Detect which cell encompasses the target text, then output its [X, Y] center coordinate. 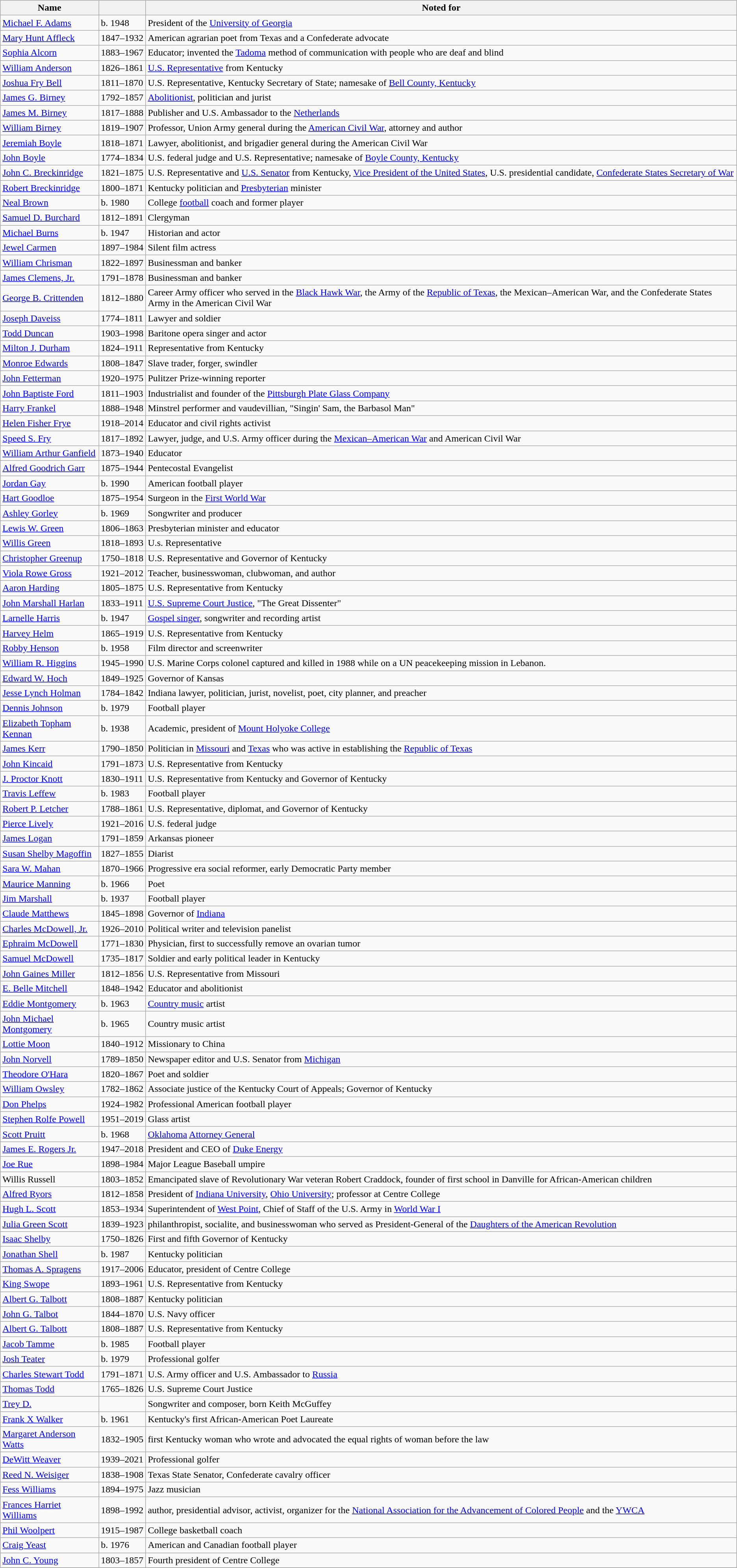
b. 1958 [122, 648]
author, presidential advisor, activist, organizer for the National Association for the Advancement of Colored People and the YWCA [441, 1510]
Educator and civil rights activist [441, 423]
1800–1871 [122, 188]
1821–1875 [122, 173]
U.s. Representative [441, 543]
1784–1842 [122, 693]
Don Phelps [50, 1104]
b. 1969 [122, 513]
b. 1976 [122, 1545]
Stephen Rolfe Powell [50, 1119]
John C. Young [50, 1560]
1870–1966 [122, 868]
U.S. Representative from Kentucky and Governor of Kentucky [441, 779]
Isaac Shelby [50, 1239]
1818–1893 [122, 543]
b. 1983 [122, 794]
John Norvell [50, 1059]
Emancipated slave of Revolutionary War veteran Robert Craddock, founder of first school in Danville for African-American children [441, 1179]
Songwriter and composer, born Keith McGuffey [441, 1404]
John Gaines Miller [50, 974]
1820–1867 [122, 1074]
Harry Frankel [50, 408]
Film director and screenwriter [441, 648]
Charles Stewart Todd [50, 1374]
Sophia Alcorn [50, 53]
1817–1888 [122, 113]
John Baptiste Ford [50, 393]
U.S. Representative, Kentucky Secretary of State; namesake of Bell County, Kentucky [441, 83]
Political writer and television panelist [441, 928]
1812–1858 [122, 1194]
John Kincaid [50, 764]
1791–1859 [122, 839]
1875–1954 [122, 498]
Jazz musician [441, 1490]
1819–1907 [122, 128]
Professional American football player [441, 1104]
Educator [441, 453]
Jewel Carmen [50, 248]
Gospel singer, songwriter and recording artist [441, 618]
Maurice Manning [50, 883]
1750–1826 [122, 1239]
Governor of Indiana [441, 913]
Jordan Gay [50, 483]
Hugh L. Scott [50, 1209]
First and fifth Governor of Kentucky [441, 1239]
U.S. Representative and Governor of Kentucky [441, 558]
Physician, first to successfully remove an ovarian tumor [441, 944]
John C. Breckinridge [50, 173]
1782–1862 [122, 1089]
John Fetterman [50, 378]
Baritone opera singer and actor [441, 333]
Frances Harriet Williams [50, 1510]
Robby Henson [50, 648]
1917–2006 [122, 1269]
College football coach and former player [441, 203]
Silent film actress [441, 248]
b. 1937 [122, 898]
Joseph Daveiss [50, 318]
John G. Talbot [50, 1314]
b. 1980 [122, 203]
1811–1903 [122, 393]
1840–1912 [122, 1044]
DeWitt Weaver [50, 1460]
Minstrel performer and vaudevillian, "Singin' Sam, the Barbasol Man" [441, 408]
Ashley Gorley [50, 513]
1898–1992 [122, 1510]
1805–1875 [122, 588]
1894–1975 [122, 1490]
Theodore O'Hara [50, 1074]
Sara W. Mahan [50, 868]
Hart Goodloe [50, 498]
1839–1923 [122, 1224]
1790–1850 [122, 749]
William Birney [50, 128]
1791–1873 [122, 764]
Aaron Harding [50, 588]
Fourth president of Centre College [441, 1560]
philanthropist, socialite, and businesswoman who served as President-General of the Daughters of the American Revolution [441, 1224]
Historian and actor [441, 233]
1735–1817 [122, 959]
Scott Pruitt [50, 1134]
Publisher and U.S. Ambassador to the Netherlands [441, 113]
William Arthur Ganfield [50, 453]
Monroe Edwards [50, 363]
Teacher, businesswoman, clubwoman, and author [441, 573]
1875–1944 [122, 468]
U.S. Supreme Court Justice [441, 1389]
1888–1948 [122, 408]
Joe Rue [50, 1164]
Major League Baseball umpire [441, 1164]
President of the University of Georgia [441, 23]
U.S. Army officer and U.S. Ambassador to Russia [441, 1374]
Superintendent of West Point, Chief of Staff of the U.S. Army in World War I [441, 1209]
E. Belle Mitchell [50, 989]
Trey D. [50, 1404]
Julia Green Scott [50, 1224]
Susan Shelby Magoffin [50, 854]
Noted for [441, 8]
b. 1965 [122, 1024]
Thomas A. Spragens [50, 1269]
Jacob Tamme [50, 1344]
b. 1961 [122, 1419]
Diarist [441, 854]
1898–1984 [122, 1164]
James Kerr [50, 749]
b. 1987 [122, 1254]
1873–1940 [122, 453]
1832–1905 [122, 1439]
1951–2019 [122, 1119]
Frank X Walker [50, 1419]
1947–2018 [122, 1149]
Josh Teater [50, 1359]
1918–2014 [122, 423]
Oklahoma Attorney General [441, 1134]
1771–1830 [122, 944]
1774–1811 [122, 318]
Joshua Fry Bell [50, 83]
Elizabeth Topham Kennan [50, 729]
Milton J. Durham [50, 348]
1824–1911 [122, 348]
Reed N. Weisiger [50, 1475]
U.S. federal judge [441, 824]
Thomas Todd [50, 1389]
Pulitzer Prize-winning reporter [441, 378]
Phil Woolpert [50, 1530]
1774–1834 [122, 158]
Pierce Lively [50, 824]
Charles McDowell, Jr. [50, 928]
American and Canadian football player [441, 1545]
1826–1861 [122, 68]
Robert Breckinridge [50, 188]
James Clemens, Jr. [50, 278]
Willis Green [50, 543]
1765–1826 [122, 1389]
Abolitionist, politician and jurist [441, 98]
President of Indiana University, Ohio University; professor at Centre College [441, 1194]
U.S. federal judge and U.S. Representative; namesake of Boyle County, Kentucky [441, 158]
Jim Marshall [50, 898]
Edward W. Hoch [50, 678]
b. 1966 [122, 883]
John Michael Montgomery [50, 1024]
1803–1857 [122, 1560]
Politician in Missouri and Texas who was active in establishing the Republic of Texas [441, 749]
1853–1934 [122, 1209]
Slave trader, forger, swindler [441, 363]
1915–1987 [122, 1530]
Representative from Kentucky [441, 348]
Samuel D. Burchard [50, 218]
Glass artist [441, 1119]
Claude Matthews [50, 913]
Alfred Ryors [50, 1194]
1808–1847 [122, 363]
U.S. Representative from Missouri [441, 974]
U.S. Representative, diplomat, and Governor of Kentucky [441, 809]
Margaret Anderson Watts [50, 1439]
1845–1898 [122, 913]
1806–1863 [122, 528]
Arkansas pioneer [441, 839]
1833–1911 [122, 603]
J. Proctor Knott [50, 779]
Christopher Greenup [50, 558]
Lawyer and soldier [441, 318]
Speed S. Fry [50, 438]
Jesse Lynch Holman [50, 693]
1791–1878 [122, 278]
George B. Crittenden [50, 298]
1822–1897 [122, 263]
Travis Leffew [50, 794]
Educator, president of Centre College [441, 1269]
1838–1908 [122, 1475]
King Swope [50, 1284]
Name [50, 8]
Industrialist and founder of the Pittsburgh Plate Glass Company [441, 393]
American football player [441, 483]
Willis Russell [50, 1179]
Pentecostal Evangelist [441, 468]
1830–1911 [122, 779]
Associate justice of the Kentucky Court of Appeals; Governor of Kentucky [441, 1089]
Poet and soldier [441, 1074]
b. 1990 [122, 483]
Michael Burns [50, 233]
1792–1857 [122, 98]
1849–1925 [122, 678]
1803–1852 [122, 1179]
John Boyle [50, 158]
William Owsley [50, 1089]
William Chrisman [50, 263]
James Logan [50, 839]
Clergyman [441, 218]
1791–1871 [122, 1374]
American agrarian poet from Texas and a Confederate advocate [441, 38]
b. 1968 [122, 1134]
1897–1984 [122, 248]
Educator; invented the Tadoma method of communication with people who are deaf and blind [441, 53]
1865–1919 [122, 633]
Governor of Kansas [441, 678]
1883–1967 [122, 53]
Soldier and early political leader in Kentucky [441, 959]
Lawyer, judge, and U.S. Army officer during the Mexican–American War and American Civil War [441, 438]
Fess Williams [50, 1490]
Kentucky's first African-American Poet Laureate [441, 1419]
Dennis Johnson [50, 708]
Neal Brown [50, 203]
Jeremiah Boyle [50, 143]
President and CEO of Duke Energy [441, 1149]
1893–1961 [122, 1284]
William R. Higgins [50, 663]
Michael F. Adams [50, 23]
Songwriter and producer [441, 513]
College basketball coach [441, 1530]
James E. Rogers Jr. [50, 1149]
William Anderson [50, 68]
1812–1891 [122, 218]
1921–2012 [122, 573]
b. 1963 [122, 1004]
1788–1861 [122, 809]
1920–1975 [122, 378]
Kentucky politician and Presbyterian minister [441, 188]
Educator and abolitionist [441, 989]
1812–1880 [122, 298]
1945–1990 [122, 663]
Viola Rowe Gross [50, 573]
1818–1871 [122, 143]
U.S. Navy officer [441, 1314]
James M. Birney [50, 113]
Eddie Montgomery [50, 1004]
1812–1856 [122, 974]
1924–1982 [122, 1104]
Ephraim McDowell [50, 944]
1921–2016 [122, 824]
1750–1818 [122, 558]
Presbyterian minister and educator [441, 528]
Professor, Union Army general during the American Civil War, attorney and author [441, 128]
Academic, president of Mount Holyoke College [441, 729]
Surgeon in the First World War [441, 498]
b. 1938 [122, 729]
1903–1998 [122, 333]
1848–1942 [122, 989]
Missionary to China [441, 1044]
1847–1932 [122, 38]
Helen Fisher Frye [50, 423]
b. 1948 [122, 23]
U.S. Supreme Court Justice, "The Great Dissenter" [441, 603]
1939–2021 [122, 1460]
first Kentucky woman who wrote and advocated the equal rights of woman before the law [441, 1439]
1789–1850 [122, 1059]
Robert P. Letcher [50, 809]
Lawyer, abolitionist, and brigadier general during the American Civil War [441, 143]
Samuel McDowell [50, 959]
James G. Birney [50, 98]
Newspaper editor and U.S. Senator from Michigan [441, 1059]
Indiana lawyer, politician, jurist, novelist, poet, city planner, and preacher [441, 693]
John Marshall Harlan [50, 603]
1844–1870 [122, 1314]
U.S. Marine Corps colonel captured and killed in 1988 while on a UN peacekeeping mission in Lebanon. [441, 663]
Harvey Helm [50, 633]
Poet [441, 883]
Mary Hunt Affleck [50, 38]
Lottie Moon [50, 1044]
1827–1855 [122, 854]
Texas State Senator, Confederate cavalry officer [441, 1475]
Craig Yeast [50, 1545]
1811–1870 [122, 83]
1817–1892 [122, 438]
Jonathan Shell [50, 1254]
Progressive era social reformer, early Democratic Party member [441, 868]
Todd Duncan [50, 333]
Larnelle Harris [50, 618]
Alfred Goodrich Garr [50, 468]
b. 1985 [122, 1344]
Lewis W. Green [50, 528]
1926–2010 [122, 928]
